Identify which cell holds the provided text, then report its (x, y) central coordinate. 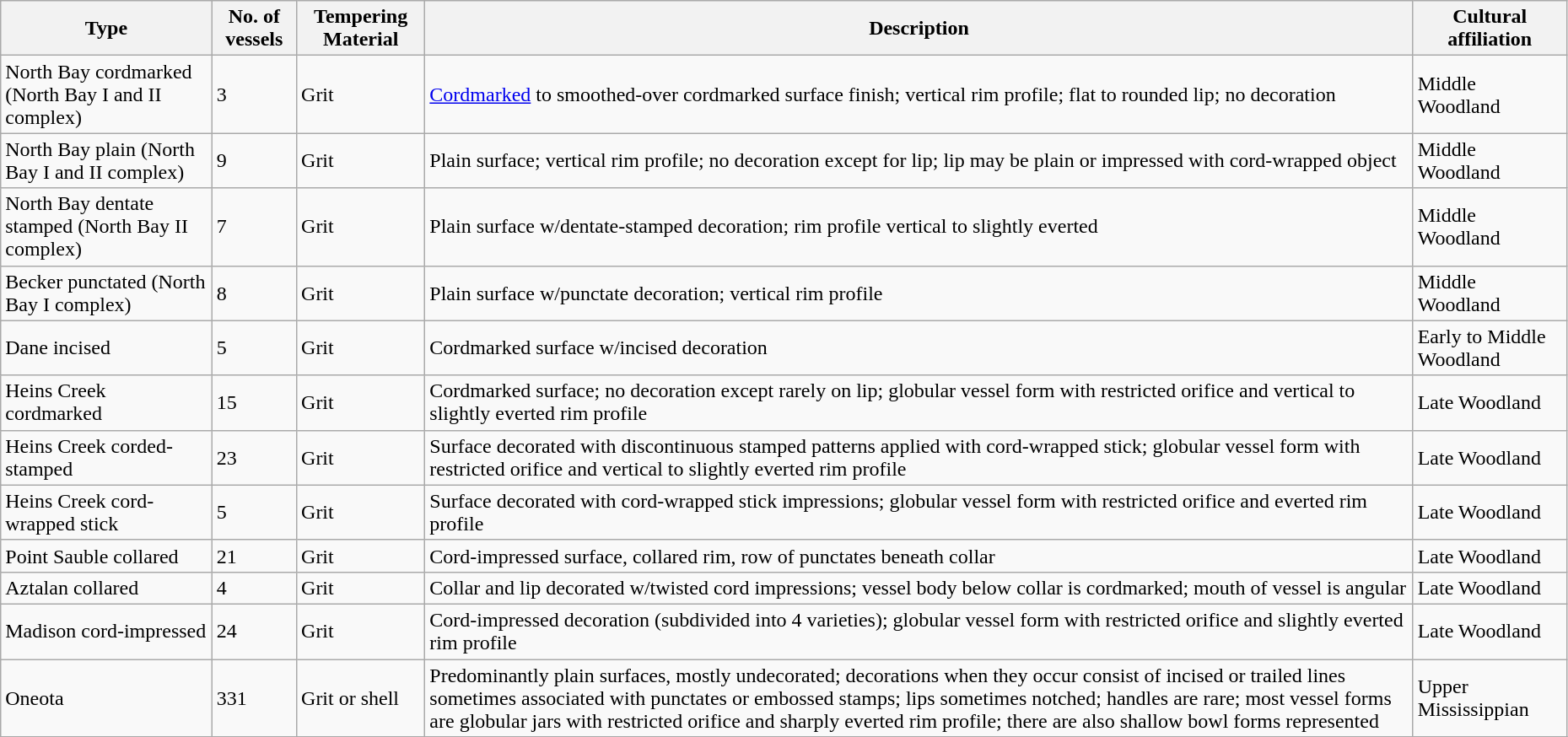
Heins Creek cordmarked (106, 403)
Heins Creek cord-wrapped stick (106, 513)
23 (254, 457)
Madison cord-impressed (106, 631)
Tempering Material (361, 29)
7 (254, 227)
Surface decorated with cord-wrapped stick impressions; globular vessel form with restricted orifice and everted rim profile (919, 513)
North Bay dentate stamped (North Bay II complex) (106, 227)
Cord-impressed surface, collared rim, row of punctates beneath collar (919, 556)
Cord-impressed decoration (subdivided into 4 varieties); globular vessel form with restricted orifice and slightly everted rim profile (919, 631)
North Bay plain (North Bay I and II complex) (106, 160)
Collar and lip decorated w/twisted cord impressions; vessel body below collar is cordmarked; mouth of vessel is angular (919, 588)
15 (254, 403)
Cultural affiliation (1490, 29)
Heins Creek corded-stamped (106, 457)
4 (254, 588)
21 (254, 556)
No. of vessels (254, 29)
3 (254, 94)
9 (254, 160)
Cordmarked surface; no decoration except rarely on lip; globular vessel form with restricted orifice and vertical to slightly everted rim profile (919, 403)
Oneota (106, 698)
Description (919, 29)
Point Sauble collared (106, 556)
Early to Middle Woodland (1490, 347)
Cordmarked to smoothed-over cordmarked surface finish; vertical rim profile; flat to rounded lip; no decoration (919, 94)
Cordmarked surface w/incised decoration (919, 347)
8 (254, 293)
Upper Mississippian (1490, 698)
331 (254, 698)
Plain surface w/dentate-stamped decoration; rim profile vertical to slightly everted (919, 227)
Dane incised (106, 347)
Aztalan collared (106, 588)
Plain surface w/punctate decoration; vertical rim profile (919, 293)
Plain surface; vertical rim profile; no decoration except for lip; lip may be plain or impressed with cord-wrapped object (919, 160)
Type (106, 29)
24 (254, 631)
North Bay cordmarked (North Bay I and II complex) (106, 94)
Grit or shell (361, 698)
Becker punctated (North Bay I complex) (106, 293)
